Extract the [x, y] coordinate from the center of the cell holding the provided text.  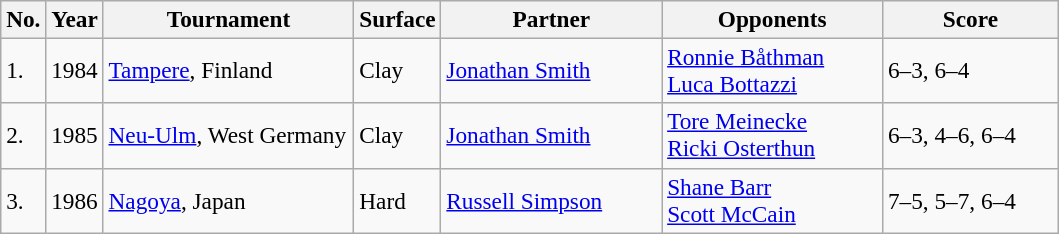
Opponents [772, 19]
Russell Simpson [552, 200]
1. [24, 70]
Score [971, 19]
No. [24, 19]
6–3, 4–6, 6–4 [971, 136]
1986 [74, 200]
Hard [398, 200]
Ronnie Båthman Luca Bottazzi [772, 70]
Neu-Ulm, West Germany [228, 136]
Tore Meinecke Ricki Osterthun [772, 136]
Tournament [228, 19]
Year [74, 19]
Nagoya, Japan [228, 200]
Tampere, Finland [228, 70]
Shane Barr Scott McCain [772, 200]
Surface [398, 19]
1985 [74, 136]
6–3, 6–4 [971, 70]
2. [24, 136]
3. [24, 200]
Partner [552, 19]
1984 [74, 70]
7–5, 5–7, 6–4 [971, 200]
